Return the (x, y) coordinate for the center point of the cell that contains the specified text.  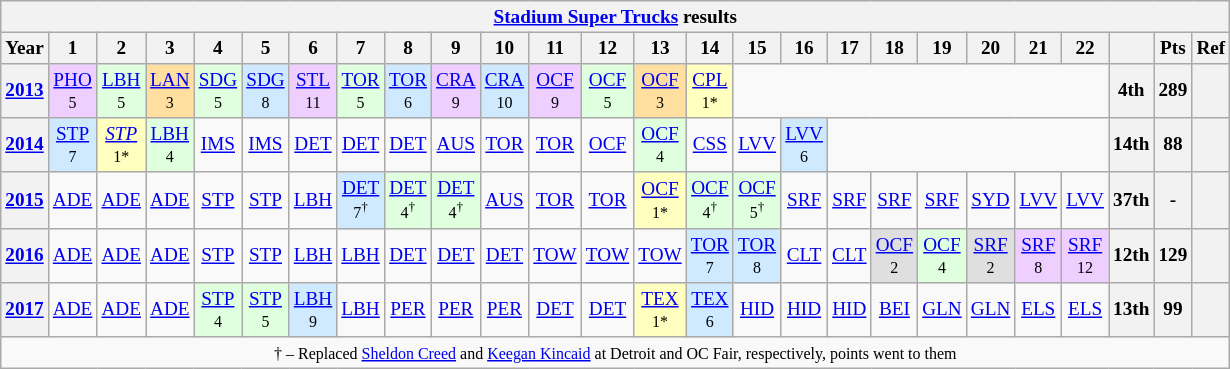
LVV6 (804, 145)
SRF2 (990, 256)
TOR5 (361, 91)
6 (313, 48)
12th (1130, 256)
TOR8 (756, 256)
15 (756, 48)
9 (456, 48)
2013 (25, 91)
16 (804, 48)
SRF8 (1038, 256)
99 (1173, 310)
TOR7 (710, 256)
SDG8 (266, 91)
TEX1* (660, 310)
11 (555, 48)
LBH4 (170, 145)
7 (361, 48)
TEX6 (710, 310)
OCF5† (756, 200)
BEI (894, 310)
19 (942, 48)
OCF5 (607, 91)
129 (1173, 256)
CRA10 (504, 91)
SYD (990, 200)
20 (990, 48)
88 (1173, 145)
OCF9 (555, 91)
PHO5 (72, 91)
Stadium Super Trucks results (616, 17)
OCF (607, 145)
- (1173, 200)
SDG5 (218, 91)
18 (894, 48)
† – Replaced Sheldon Creed and Keegan Kincaid at Detroit and OC Fair, respectively, points went to them (616, 353)
DET7† (361, 200)
OCF3 (660, 91)
OCF4† (710, 200)
2014 (25, 145)
LBH5 (122, 91)
2016 (25, 256)
10 (504, 48)
STP5 (266, 310)
14th (1130, 145)
CSS (710, 145)
SRF12 (1086, 256)
Year (25, 48)
289 (1173, 91)
13th (1130, 310)
4 (218, 48)
3 (170, 48)
TOR6 (408, 91)
Pts (1173, 48)
4th (1130, 91)
STL11 (313, 91)
21 (1038, 48)
1 (72, 48)
STP4 (218, 310)
13 (660, 48)
2015 (25, 200)
LBH9 (313, 310)
22 (1086, 48)
STP7 (72, 145)
OCF2 (894, 256)
8 (408, 48)
37th (1130, 200)
5 (266, 48)
STP1* (122, 145)
Ref (1211, 48)
CRA9 (456, 91)
CPL1* (710, 91)
OCF1* (660, 200)
12 (607, 48)
2017 (25, 310)
LAN3 (170, 91)
17 (849, 48)
2 (122, 48)
14 (710, 48)
